Detect which cell encompasses the target text, then output its [x, y] center coordinate. 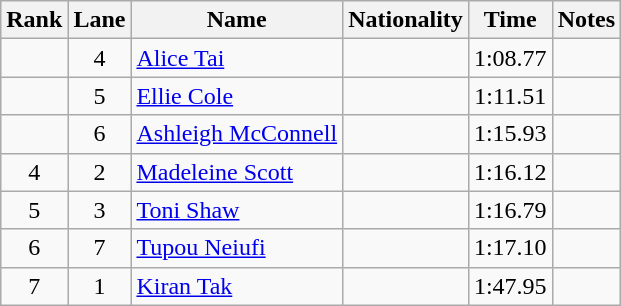
Madeleine Scott [237, 172]
1:11.51 [510, 96]
Ellie Cole [237, 96]
Notes [586, 20]
Tupou Neiufi [237, 248]
2 [100, 172]
1:17.10 [510, 248]
1:08.77 [510, 58]
Name [237, 20]
Lane [100, 20]
Rank [34, 20]
3 [100, 210]
Alice Tai [237, 58]
1:16.12 [510, 172]
Toni Shaw [237, 210]
Kiran Tak [237, 286]
1:47.95 [510, 286]
Nationality [406, 20]
1:16.79 [510, 210]
Time [510, 20]
1 [100, 286]
Ashleigh McConnell [237, 134]
1:15.93 [510, 134]
